Capture the cell that displays the provided text and extract its [x, y] central coordinate. 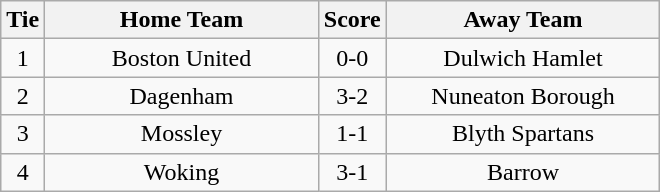
Dulwich Hamlet [523, 58]
Tie [23, 20]
Nuneaton Borough [523, 96]
Woking [182, 172]
Score [352, 20]
Boston United [182, 58]
Mossley [182, 134]
0-0 [352, 58]
Barrow [523, 172]
Away Team [523, 20]
4 [23, 172]
2 [23, 96]
3-2 [352, 96]
3-1 [352, 172]
Home Team [182, 20]
1-1 [352, 134]
Blyth Spartans [523, 134]
3 [23, 134]
1 [23, 58]
Dagenham [182, 96]
